Return [x, y] of the center of cell containing provided text 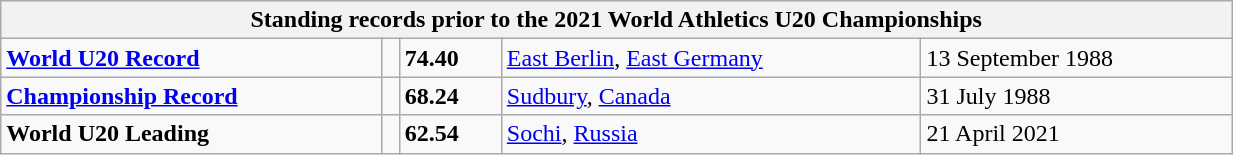
31 July 1988 [1076, 96]
74.40 [450, 58]
Championship Record [192, 96]
Sudbury, Canada [711, 96]
62.54 [450, 134]
13 September 1988 [1076, 58]
World U20 Record [192, 58]
21 April 2021 [1076, 134]
Sochi, Russia [711, 134]
East Berlin, East Germany [711, 58]
68.24 [450, 96]
Standing records prior to the 2021 World Athletics U20 Championships [616, 20]
World U20 Leading [192, 134]
